Identify which cell holds the provided text, then report its (x, y) central coordinate. 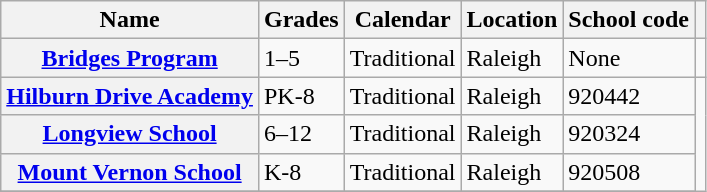
Name (130, 20)
K-8 (301, 172)
Bridges Program (130, 58)
920324 (629, 134)
Longview School (130, 134)
Grades (301, 20)
Location (512, 20)
920508 (629, 172)
None (629, 58)
6–12 (301, 134)
PK-8 (301, 96)
1–5 (301, 58)
Calendar (402, 20)
Hilburn Drive Academy (130, 96)
920442 (629, 96)
School code (629, 20)
Mount Vernon School (130, 172)
